Scan for the cell matching the given text and deliver its [x, y] coordinate at center. 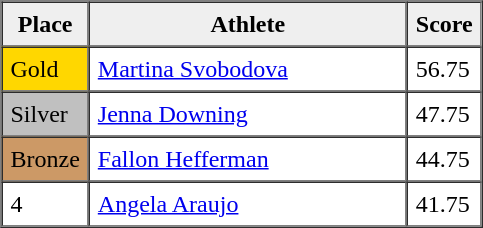
Athlete [248, 24]
Angela Araujo [248, 204]
41.75 [444, 204]
Martina Svobodova [248, 68]
44.75 [444, 158]
Jenna Downing [248, 114]
56.75 [444, 68]
Bronze [46, 158]
Fallon Hefferman [248, 158]
Place [46, 24]
47.75 [444, 114]
Score [444, 24]
4 [46, 204]
Gold [46, 68]
Silver [46, 114]
